Return the (x, y) coordinate for the center point of the cell that contains the specified text.  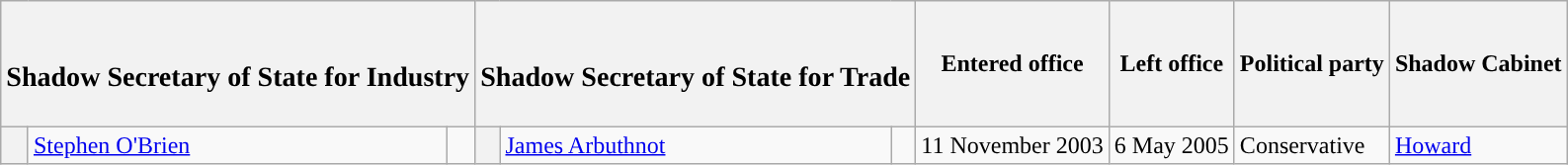
Left office (1172, 63)
Conservative (1312, 145)
Shadow Cabinet (1478, 63)
11 November 2003 (1012, 145)
James Arbuthnot (696, 145)
6 May 2005 (1172, 145)
Entered office (1012, 63)
Shadow Secretary of State for Trade (696, 63)
Stephen O'Brien (237, 145)
Shadow Secretary of State for Industry (238, 63)
Howard (1478, 145)
Political party (1312, 63)
